Pinpoint the cell where the given text exists, returning its (X, Y) midpoint coordinate. 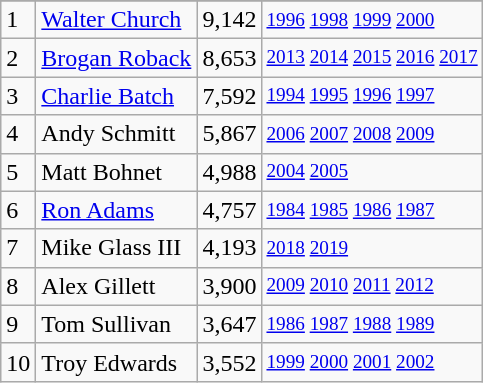
7,592 (230, 96)
1999 2000 2001 2002 (372, 362)
Troy Edwards (116, 362)
2006 2007 2008 2009 (372, 134)
5 (18, 172)
5,867 (230, 134)
Matt Bohnet (116, 172)
4 (18, 134)
2018 2019 (372, 248)
Charlie Batch (116, 96)
Walter Church (116, 20)
6 (18, 210)
4,757 (230, 210)
2013 2014 2015 2016 2017 (372, 58)
Alex Gillett (116, 286)
4,193 (230, 248)
10 (18, 362)
3,552 (230, 362)
9 (18, 324)
1984 1985 1986 1987 (372, 210)
Ron Adams (116, 210)
1986 1987 1988 1989 (372, 324)
Tom Sullivan (116, 324)
1996 1998 1999 2000 (372, 20)
3,900 (230, 286)
1 (18, 20)
7 (18, 248)
2009 2010 2011 2012 (372, 286)
Brogan Roback (116, 58)
8 (18, 286)
9,142 (230, 20)
2004 2005 (372, 172)
2 (18, 58)
8,653 (230, 58)
Andy Schmitt (116, 134)
4,988 (230, 172)
3,647 (230, 324)
1994 1995 1996 1997 (372, 96)
3 (18, 96)
Mike Glass III (116, 248)
